Scan for the cell matching the given text and deliver its (X, Y) coordinate at center. 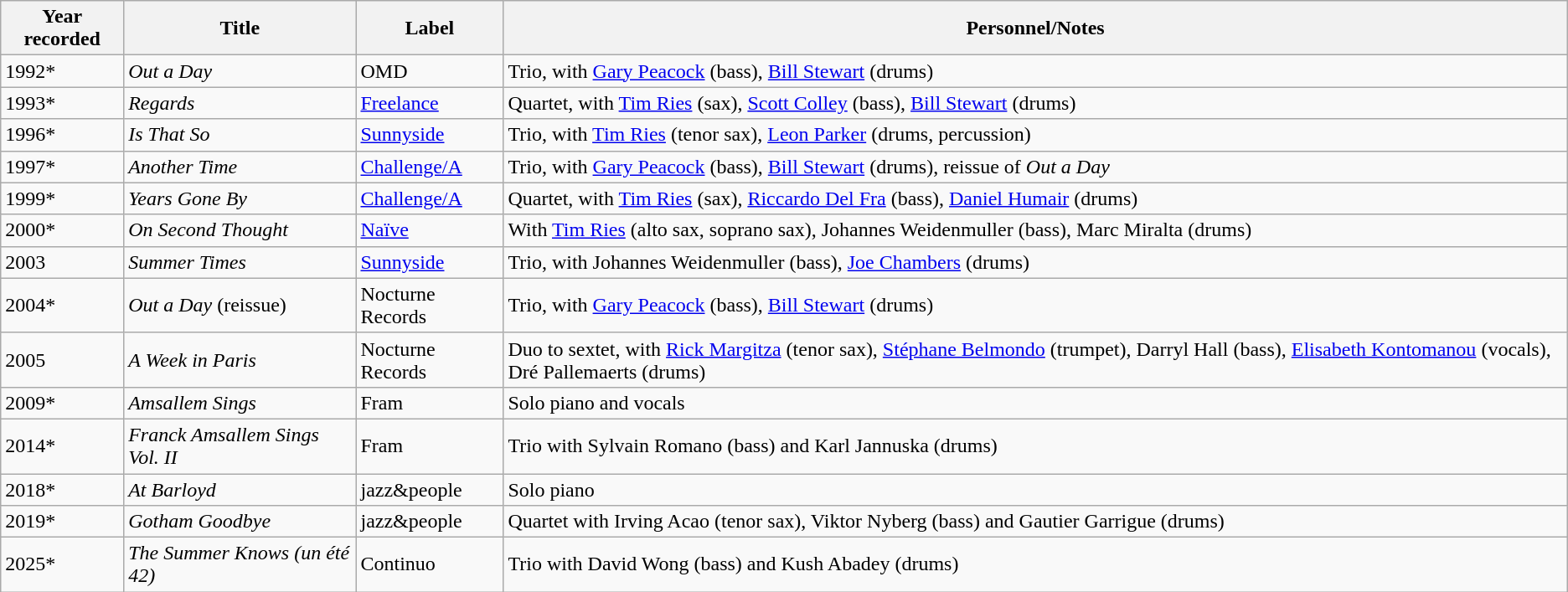
2009* (62, 403)
Another Time (240, 167)
Solo piano and vocals (1035, 403)
Freelance (430, 103)
2019* (62, 522)
On Second Thought (240, 230)
OMD (430, 71)
Naïve (430, 230)
Trio, with Tim Ries (tenor sax), Leon Parker (drums, percussion) (1035, 135)
Trio with David Wong (bass) and Kush Abadey (drums) (1035, 564)
Out a Day (240, 71)
The Summer Knows (un été 42) (240, 564)
Summer Times (240, 262)
Trio, with Gary Peacock (bass), Bill Stewart (drums), reissue of Out a Day (1035, 167)
1996* (62, 135)
At Barloyd (240, 490)
2018* (62, 490)
Out a Day (reissue) (240, 305)
2005 (62, 360)
Trio with Sylvain Romano (bass) and Karl Jannuska (drums) (1035, 445)
Continuo (430, 564)
Trio, with Johannes Weidenmuller (bass), Joe Chambers (drums) (1035, 262)
Years Gone By (240, 198)
Gotham Goodbye (240, 522)
2014* (62, 445)
Quartet, with Tim Ries (sax), Riccardo Del Fra (bass), Daniel Humair (drums) (1035, 198)
Year recorded (62, 28)
1997* (62, 167)
1999* (62, 198)
Regards (240, 103)
Is That So (240, 135)
Franck Amsallem Sings Vol. II (240, 445)
2003 (62, 262)
1993* (62, 103)
Quartet, with Tim Ries (sax), Scott Colley (bass), Bill Stewart (drums) (1035, 103)
2004* (62, 305)
Solo piano (1035, 490)
2000* (62, 230)
Personnel/Notes (1035, 28)
Amsallem Sings (240, 403)
With Tim Ries (alto sax, soprano sax), Johannes Weidenmuller (bass), Marc Miralta (drums) (1035, 230)
Title (240, 28)
1992* (62, 71)
Label (430, 28)
A Week in Paris (240, 360)
Quartet with Irving Acao (tenor sax), Viktor Nyberg (bass) and Gautier Garrigue (drums) (1035, 522)
2025* (62, 564)
